Provide the (X, Y) coordinate of the cell's center where the given text is located.  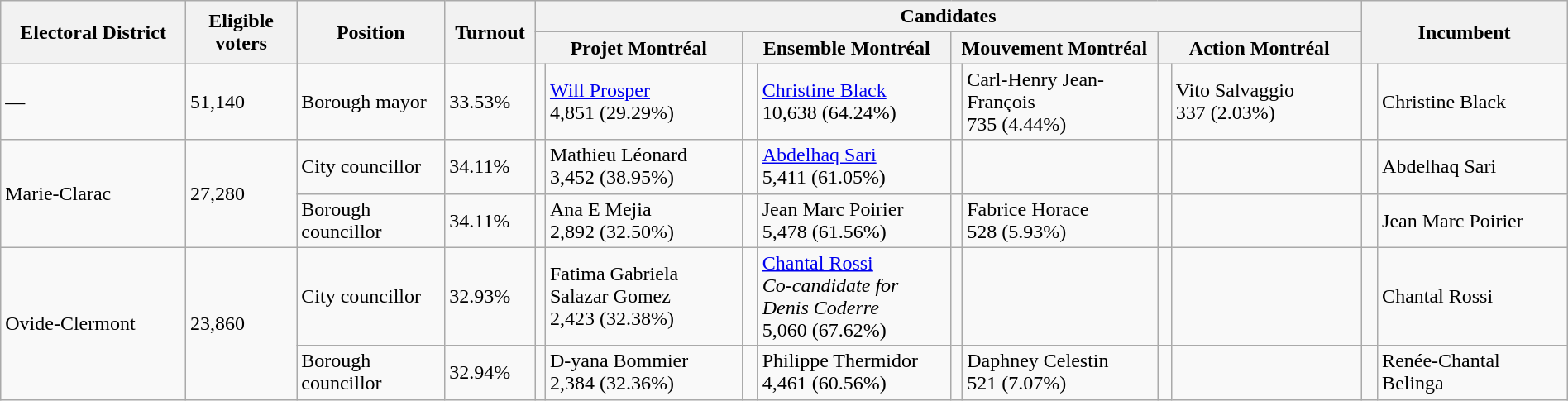
Daphney Celestin 521 (7.07%) (1060, 372)
Action Montréal (1260, 48)
— (93, 102)
Philippe Thermidor 4,461 (60.56%) (854, 372)
23,860 (241, 323)
Marie-Clarac (93, 193)
Renée-Chantal Belinga (1473, 372)
Eligible voters (241, 32)
Fabrice Horace 528 (5.93%) (1060, 220)
Turnout (490, 32)
51,140 (241, 102)
Position (370, 32)
Incumbent (1464, 32)
Vito Salvaggio 337 (2.03%) (1266, 102)
32.93% (490, 296)
33.53% (490, 102)
Chantal RossiCo-candidate for Denis Coderre 5,060 (67.62%) (854, 296)
Christine Black (1473, 102)
Jean Marc Poirier 5,478 (61.56%) (854, 220)
Electoral District (93, 32)
Ana E Mejia 2,892 (32.50%) (643, 220)
Jean Marc Poirier (1473, 220)
Carl-Henry Jean-François 735 (4.44%) (1060, 102)
Mathieu Léonard 3,452 (38.95%) (643, 167)
32.94% (490, 372)
Will Prosper 4,851 (29.29%) (643, 102)
D-yana Bommier 2,384 (32.36%) (643, 372)
Mouvement Montréal (1054, 48)
Fatima Gabriela Salazar Gomez 2,423 (32.38%) (643, 296)
Ensemble Montréal (847, 48)
Ovide-Clermont (93, 323)
Abdelhaq Sari 5,411 (61.05%) (854, 167)
Christine Black 10,638 (64.24%) (854, 102)
27,280 (241, 193)
Borough mayor (370, 102)
Projet Montréal (638, 48)
Abdelhaq Sari (1473, 167)
Chantal Rossi (1473, 296)
Candidates (948, 17)
